Return the (X, Y) coordinate for the center point of the cell that contains the specified text.  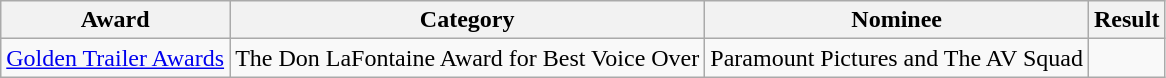
Award (116, 20)
Result (1127, 20)
Paramount Pictures and The AV Squad (897, 58)
Golden Trailer Awards (116, 58)
The Don LaFontaine Award for Best Voice Over (468, 58)
Nominee (897, 20)
Category (468, 20)
